Return (X, Y) of the center of cell containing provided text 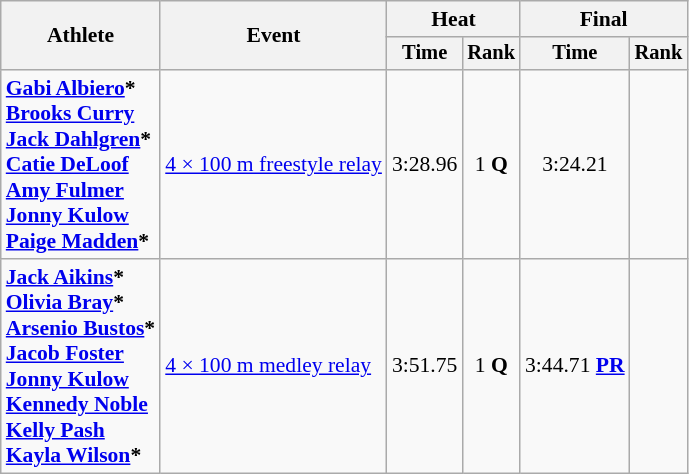
4 × 100 m medley relay (274, 366)
3:24.21 (575, 164)
3:51.75 (424, 366)
Event (274, 36)
Jack Aikins*Olivia Bray*Arsenio Bustos*Jacob FosterJonny KulowKennedy NobleKelly PashKayla Wilson* (80, 366)
3:44.71 PR (575, 366)
Final (604, 19)
Heat (454, 19)
Athlete (80, 36)
3:28.96 (424, 164)
4 × 100 m freestyle relay (274, 164)
Gabi Albiero*Brooks CurryJack Dahlgren*Catie DeLoofAmy FulmerJonny KulowPaige Madden* (80, 164)
